Identify which cell holds the provided text, then report its (x, y) central coordinate. 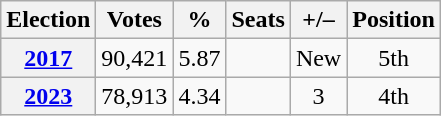
5.87 (200, 58)
% (200, 20)
3 (318, 96)
4.34 (200, 96)
Election (48, 20)
Seats (258, 20)
Votes (134, 20)
2023 (48, 96)
Position (394, 20)
4th (394, 96)
2017 (48, 58)
New (318, 58)
+/– (318, 20)
5th (394, 58)
90,421 (134, 58)
78,913 (134, 96)
